From the cell containing the given text, extract its center point as (X, Y) coordinate. 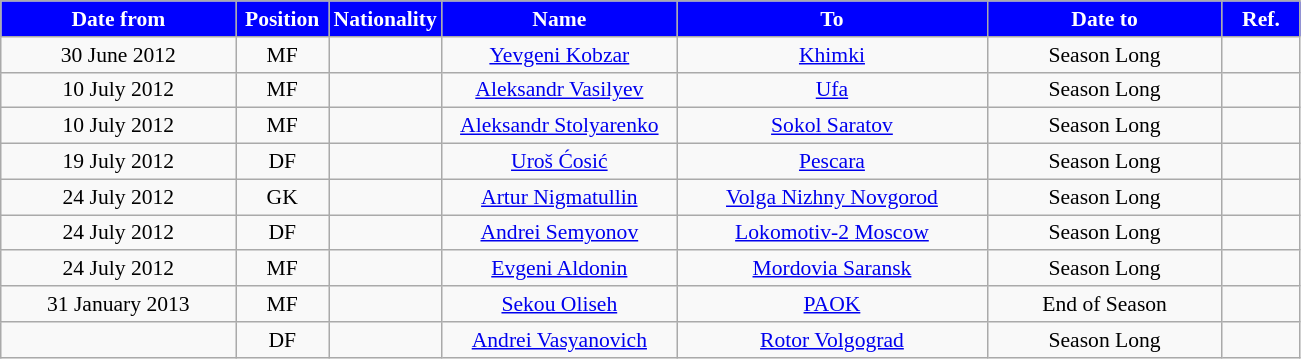
Yevgeni Kobzar (560, 55)
Nationality (384, 19)
Mordovia Saransk (832, 269)
Date from (118, 19)
Andrei Vasyanovich (560, 340)
Pescara (832, 162)
PAOK (832, 304)
30 June 2012 (118, 55)
Artur Nigmatullin (560, 197)
GK (282, 197)
Ref. (1261, 19)
Sekou Oliseh (560, 304)
Andrei Semyonov (560, 233)
19 July 2012 (118, 162)
Position (282, 19)
Uroš Ćosić (560, 162)
Date to (1104, 19)
Lokomotiv-2 Moscow (832, 233)
Sokol Saratov (832, 126)
Aleksandr Stolyarenko (560, 126)
End of Season (1104, 304)
31 January 2013 (118, 304)
Aleksandr Vasilyev (560, 90)
To (832, 19)
Khimki (832, 55)
Volga Nizhny Novgorod (832, 197)
Evgeni Aldonin (560, 269)
Rotor Volgograd (832, 340)
Name (560, 19)
Ufa (832, 90)
